Extract the [X, Y] coordinate from the center of the cell holding the provided text.  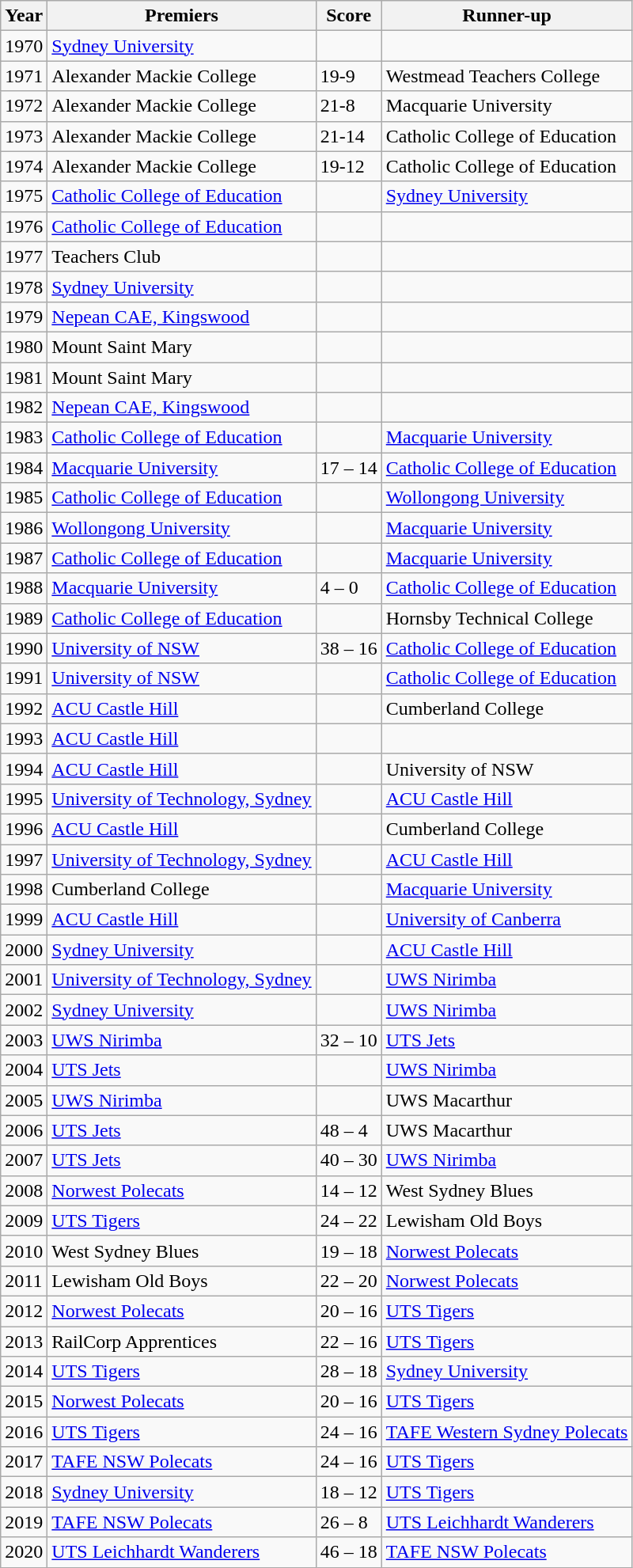
22 – 20 [348, 1281]
1981 [24, 378]
2019 [24, 1522]
17 – 14 [348, 468]
RailCorp Apprentices [182, 1342]
19-9 [348, 76]
22 – 16 [348, 1342]
46 – 18 [348, 1552]
19-12 [348, 166]
1977 [24, 256]
1974 [24, 166]
21-8 [348, 106]
1990 [24, 648]
2018 [24, 1492]
2014 [24, 1372]
Westmead Teachers College [506, 76]
32 – 10 [348, 1040]
2003 [24, 1040]
14 – 12 [348, 1190]
1998 [24, 890]
2013 [24, 1342]
Teachers Club [182, 256]
26 – 8 [348, 1522]
19 – 18 [348, 1251]
2006 [24, 1130]
48 – 4 [348, 1130]
38 – 16 [348, 648]
1987 [24, 558]
1979 [24, 317]
2010 [24, 1251]
2000 [24, 950]
2005 [24, 1100]
24 – 22 [348, 1221]
2008 [24, 1190]
1994 [24, 769]
1999 [24, 920]
2012 [24, 1311]
Runner-up [506, 16]
1973 [24, 136]
2017 [24, 1462]
2001 [24, 980]
1989 [24, 618]
2009 [24, 1221]
2015 [24, 1402]
1986 [24, 528]
1982 [24, 408]
40 – 30 [348, 1160]
2002 [24, 1010]
2011 [24, 1281]
2016 [24, 1432]
1971 [24, 76]
1970 [24, 46]
1988 [24, 588]
University of Canberra [506, 920]
2020 [24, 1552]
1996 [24, 829]
28 – 18 [348, 1372]
Year [24, 16]
1992 [24, 708]
2007 [24, 1160]
4 – 0 [348, 588]
21-14 [348, 136]
1985 [24, 498]
TAFE Western Sydney Polecats [506, 1432]
1984 [24, 468]
1997 [24, 859]
1972 [24, 106]
1993 [24, 738]
1976 [24, 226]
1995 [24, 799]
1991 [24, 678]
1983 [24, 438]
Score [348, 16]
1975 [24, 196]
18 – 12 [348, 1492]
2004 [24, 1070]
Hornsby Technical College [506, 618]
1980 [24, 347]
Premiers [182, 16]
1978 [24, 287]
